Scan for the cell matching the given text and deliver its [X, Y] coordinate at center. 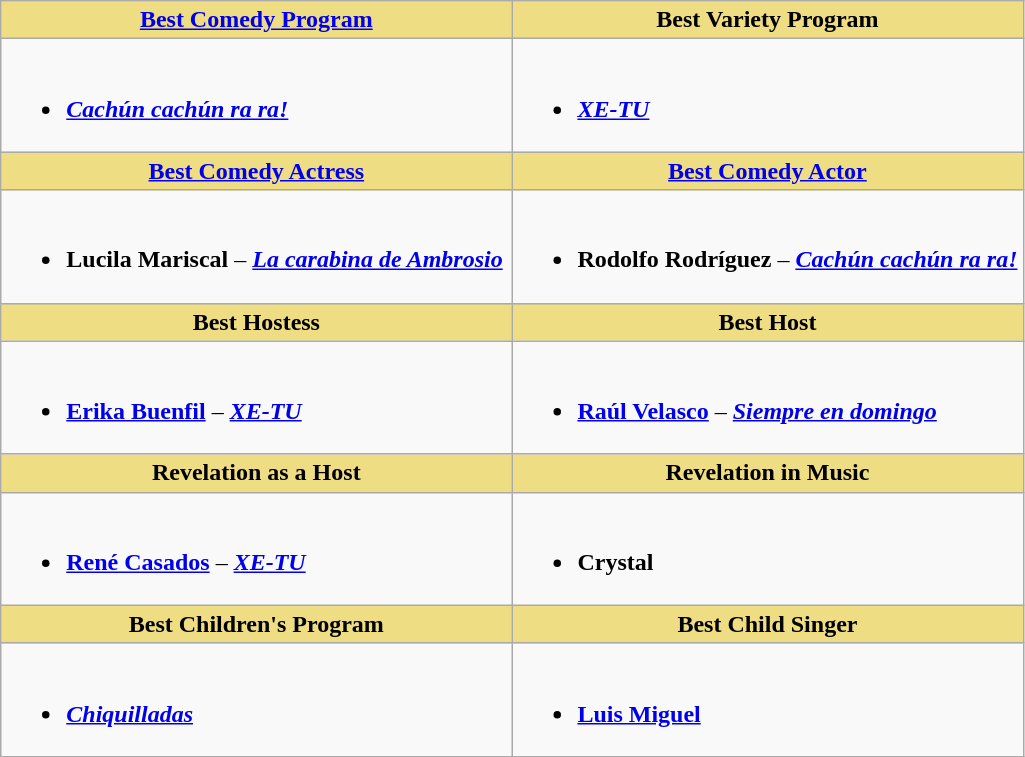
Crystal [768, 548]
Revelation as a Host [256, 473]
Best Hostess [256, 322]
Best Children's Program [256, 624]
Best Host [768, 322]
Chiquilladas [256, 700]
Revelation in Music [768, 473]
Raúl Velasco – Siempre en domingo [768, 398]
Rodolfo Rodríguez – Cachún cachún ra ra! [768, 246]
Cachún cachún ra ra! [256, 96]
Lucila Mariscal – La carabina de Ambrosio [256, 246]
Best Comedy Actress [256, 171]
Erika Buenfil – XE-TU [256, 398]
Best Variety Program [768, 20]
Best Comedy Actor [768, 171]
René Casados – XE-TU [256, 548]
Best Comedy Program [256, 20]
Best Child Singer [768, 624]
XE-TU [768, 96]
Luis Miguel [768, 700]
